Extract the [X, Y] coordinate from the center of the cell holding the provided text.  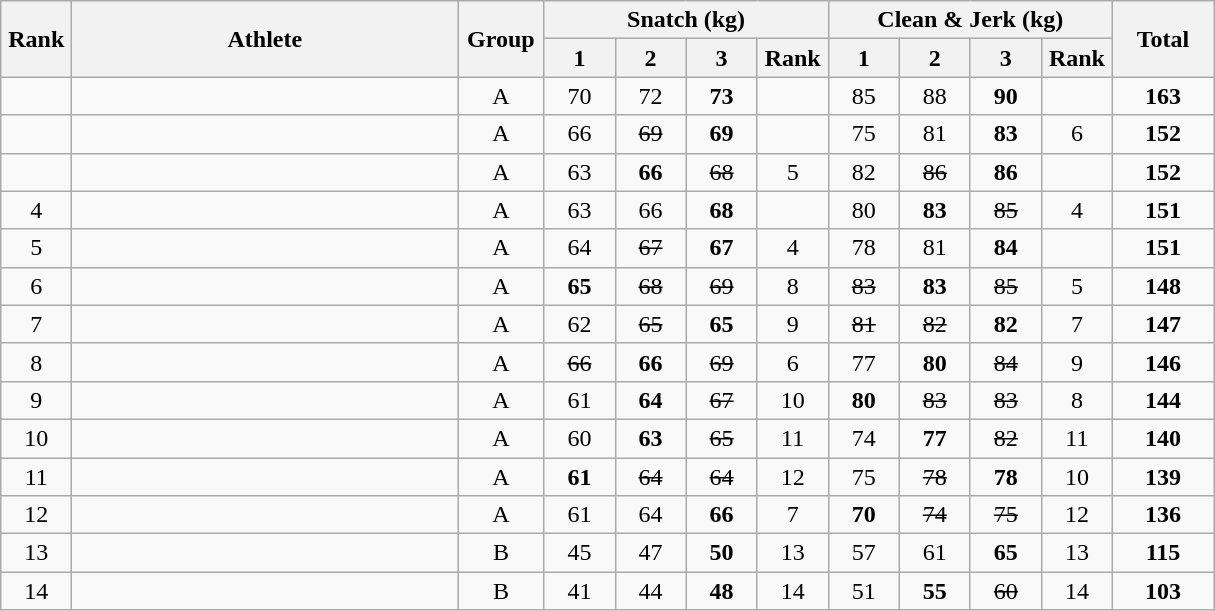
Clean & Jerk (kg) [970, 20]
50 [722, 553]
44 [650, 591]
47 [650, 553]
51 [864, 591]
163 [1162, 96]
45 [580, 553]
115 [1162, 553]
147 [1162, 324]
48 [722, 591]
90 [1006, 96]
Group [501, 39]
72 [650, 96]
Athlete [265, 39]
144 [1162, 400]
136 [1162, 515]
57 [864, 553]
73 [722, 96]
139 [1162, 477]
140 [1162, 438]
Snatch (kg) [686, 20]
148 [1162, 286]
62 [580, 324]
41 [580, 591]
88 [934, 96]
103 [1162, 591]
55 [934, 591]
146 [1162, 362]
Total [1162, 39]
